Detect which cell encompasses the target text, then output its (x, y) center coordinate. 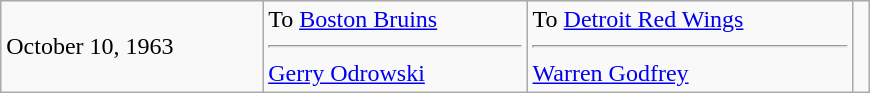
To Boston BruinsGerry Odrowski (395, 47)
To Detroit Red WingsWarren Godfrey (690, 47)
October 10, 1963 (132, 47)
